Identify which cell holds the provided text, then report its (X, Y) central coordinate. 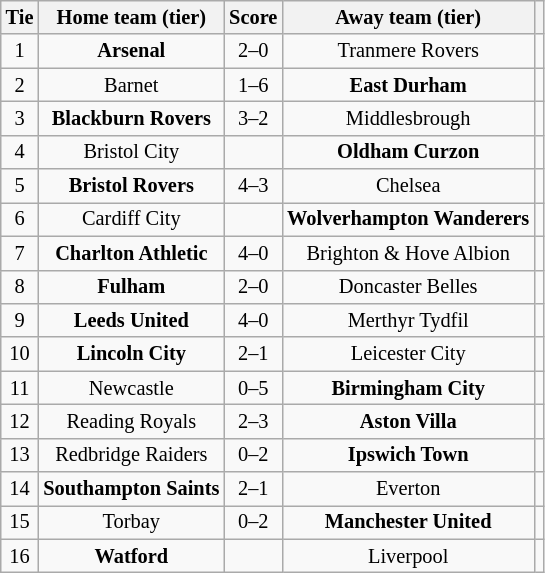
1 (20, 51)
Southampton Saints (131, 489)
Cardiff City (131, 219)
Torbay (131, 522)
Bristol Rovers (131, 186)
9 (20, 320)
3 (20, 118)
Brighton & Hove Albion (408, 253)
Oldham Curzon (408, 152)
16 (20, 556)
3–2 (253, 118)
2–3 (253, 421)
1–6 (253, 85)
East Durham (408, 85)
Reading Royals (131, 421)
Leicester City (408, 354)
6 (20, 219)
Birmingham City (408, 388)
Ipswich Town (408, 455)
Doncaster Belles (408, 287)
15 (20, 522)
Blackburn Rovers (131, 118)
Lincoln City (131, 354)
Home team (tier) (131, 17)
Redbridge Raiders (131, 455)
8 (20, 287)
13 (20, 455)
Aston Villa (408, 421)
Watford (131, 556)
Manchester United (408, 522)
7 (20, 253)
11 (20, 388)
Wolverhampton Wanderers (408, 219)
2 (20, 85)
12 (20, 421)
Middlesbrough (408, 118)
Leeds United (131, 320)
Tranmere Rovers (408, 51)
0–5 (253, 388)
Barnet (131, 85)
Newcastle (131, 388)
Merthyr Tydfil (408, 320)
4–3 (253, 186)
Away team (tier) (408, 17)
10 (20, 354)
Charlton Athletic (131, 253)
Tie (20, 17)
Bristol City (131, 152)
4 (20, 152)
Fulham (131, 287)
14 (20, 489)
5 (20, 186)
Everton (408, 489)
Score (253, 17)
Liverpool (408, 556)
Arsenal (131, 51)
Chelsea (408, 186)
